Search for the cell housing the specified text and yield its [X, Y] center coordinate. 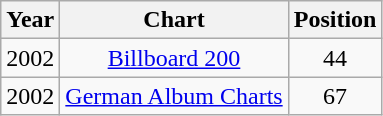
44 [335, 58]
67 [335, 96]
German Album Charts [174, 96]
Position [335, 20]
Billboard 200 [174, 58]
Year [30, 20]
Chart [174, 20]
